For the text-containing cell, return its midpoint in (x, y) coordinate format. 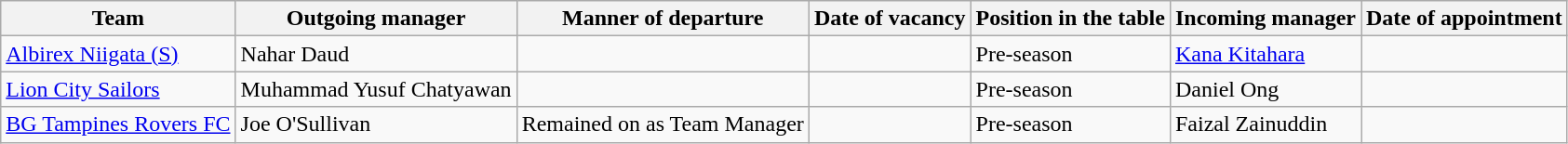
Nahar Daud (376, 54)
Date of appointment (1464, 19)
BG Tampines Rovers FC (118, 124)
Daniel Ong (1266, 89)
Faizal Zainuddin (1266, 124)
Position in the table (1070, 19)
Kana Kitahara (1266, 54)
Muhammad Yusuf Chatyawan (376, 89)
Manner of departure (663, 19)
Remained on as Team Manager (663, 124)
Date of vacancy (890, 19)
Albirex Niigata (S) (118, 54)
Lion City Sailors (118, 89)
Outgoing manager (376, 19)
Joe O'Sullivan (376, 124)
Team (118, 19)
Incoming manager (1266, 19)
